Provide the (X, Y) coordinate of the cell's center where the given text is located.  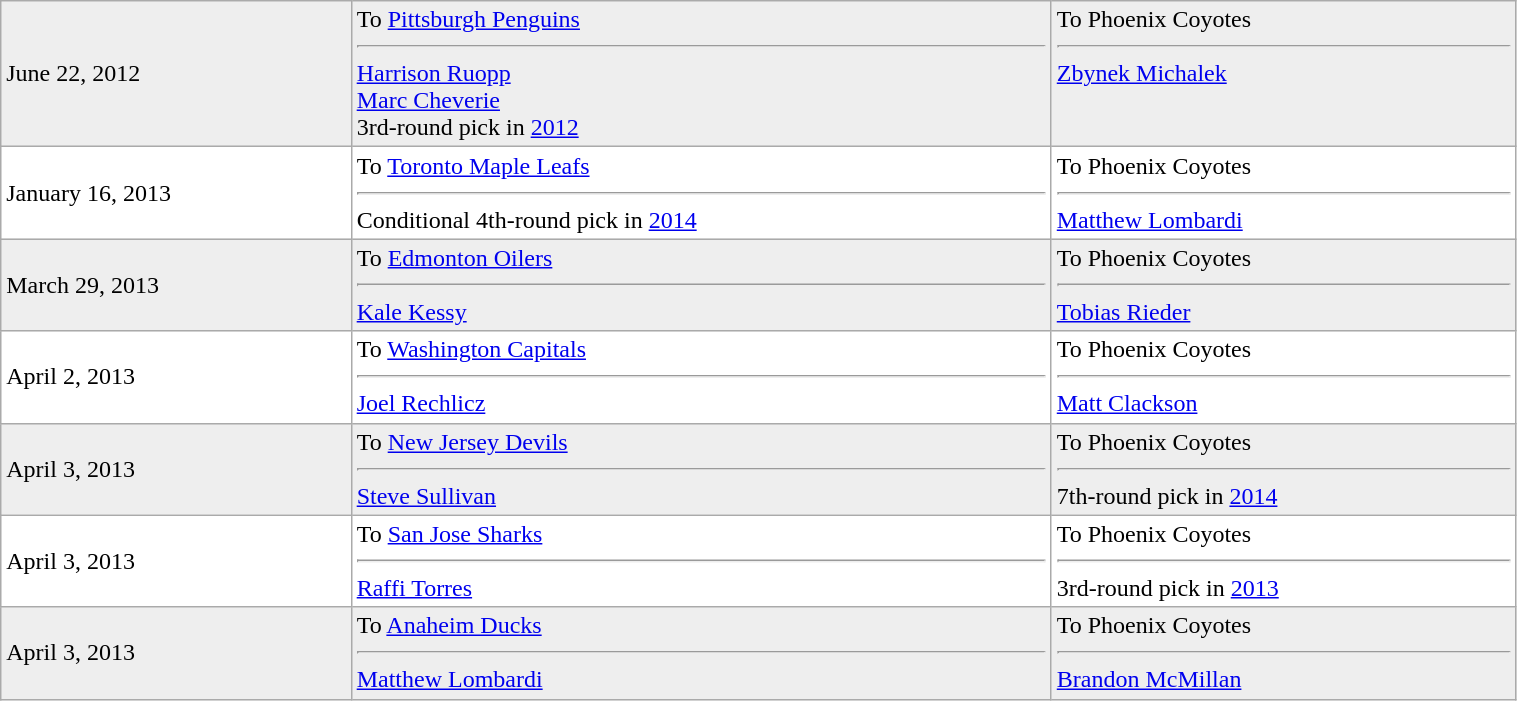
To Phoenix Coyotes 3rd-round pick in 2013 (1284, 561)
June 22, 2012 (176, 74)
January 16, 2013 (176, 193)
To Phoenix Coyotes Tobias Rieder (1284, 285)
To Pittsburgh Penguins Harrison RuoppMarc Cheverie3rd-round pick in 2012 (701, 74)
To Edmonton Oilers Kale Kessy (701, 285)
To Phoenix Coyotes Matt Clackson (1284, 377)
April 2, 2013 (176, 377)
To Washington Capitals Joel Rechlicz (701, 377)
To Phoenix Coyotes 7th-round pick in 2014 (1284, 469)
To Phoenix Coyotes Matthew Lombardi (1284, 193)
To Phoenix Coyotes Brandon McMillan (1284, 653)
To San Jose Sharks Raffi Torres (701, 561)
To New Jersey Devils Steve Sullivan (701, 469)
March 29, 2013 (176, 285)
To Anaheim Ducks Matthew Lombardi (701, 653)
To Phoenix Coyotes Zbynek Michalek (1284, 74)
To Toronto Maple Leafs Conditional 4th-round pick in 2014 (701, 193)
